Find where the given text appears and provide that cell's center as [x, y] coordinate. 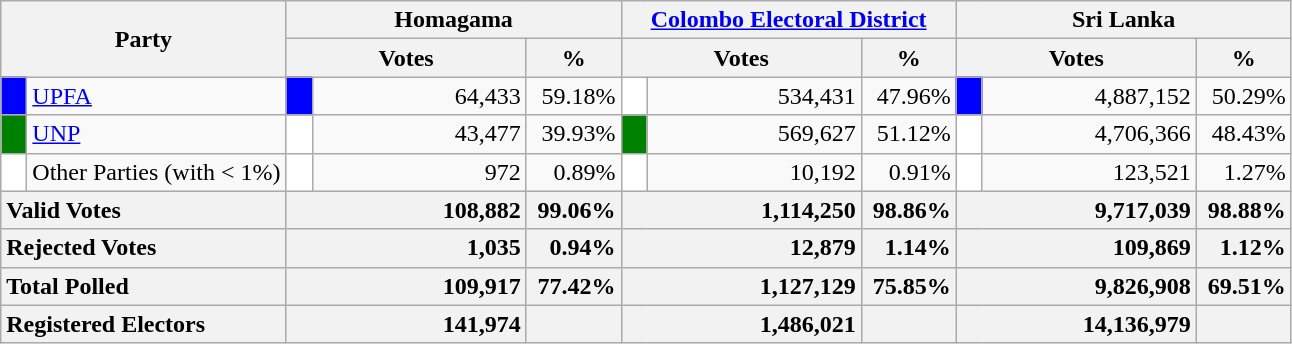
1.12% [1244, 248]
64,433 [419, 96]
98.88% [1244, 210]
1,035 [406, 248]
12,879 [741, 248]
108,882 [406, 210]
569,627 [754, 134]
1.27% [1244, 172]
109,917 [406, 286]
51.12% [908, 134]
9,826,908 [1076, 286]
1.14% [908, 248]
77.42% [574, 286]
Sri Lanka [1124, 20]
UPFA [156, 96]
43,477 [419, 134]
Other Parties (with < 1%) [156, 172]
69.51% [1244, 286]
Rejected Votes [144, 248]
Valid Votes [144, 210]
59.18% [574, 96]
Total Polled [144, 286]
39.93% [574, 134]
4,887,152 [1089, 96]
0.94% [574, 248]
0.91% [908, 172]
4,706,366 [1089, 134]
98.86% [908, 210]
10,192 [754, 172]
109,869 [1076, 248]
Homagama [454, 20]
14,136,979 [1076, 324]
UNP [156, 134]
1,114,250 [741, 210]
972 [419, 172]
1,486,021 [741, 324]
48.43% [1244, 134]
Colombo Electoral District [788, 20]
50.29% [1244, 96]
141,974 [406, 324]
123,521 [1089, 172]
534,431 [754, 96]
0.89% [574, 172]
1,127,129 [741, 286]
Registered Electors [144, 324]
9,717,039 [1076, 210]
47.96% [908, 96]
99.06% [574, 210]
Party [144, 39]
75.85% [908, 286]
